Find where the given text appears and provide that cell's center as [X, Y] coordinate. 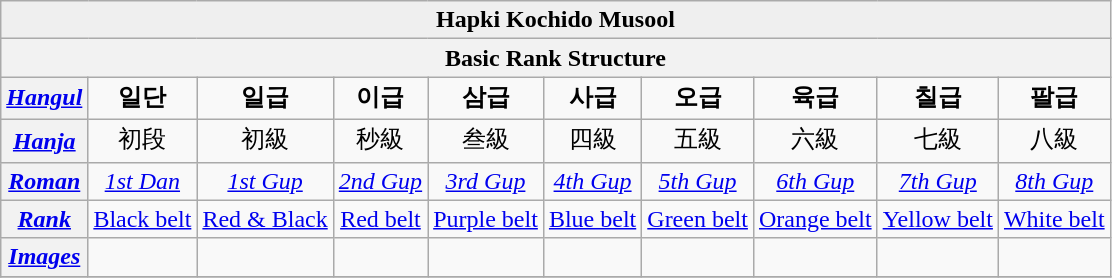
팔급 [1054, 98]
4th Gup [592, 181]
오급 [698, 98]
3rd Gup [486, 181]
Yellow belt [938, 219]
Orange belt [815, 219]
육급 [815, 98]
삼급 [486, 98]
Images [44, 257]
Green belt [698, 219]
1st Dan [142, 181]
1st Gup [265, 181]
Red & Black [265, 219]
Basic Rank Structure [556, 58]
일급 [265, 98]
Blue belt [592, 219]
Hanja [44, 140]
叁級 [486, 140]
2nd Gup [380, 181]
Black belt [142, 219]
秒級 [380, 140]
五級 [698, 140]
初段 [142, 140]
6th Gup [815, 181]
White belt [1054, 219]
初級 [265, 140]
Red belt [380, 219]
8th Gup [1054, 181]
이급 [380, 98]
六級 [815, 140]
四級 [592, 140]
사급 [592, 98]
5th Gup [698, 181]
7th Gup [938, 181]
Purple belt [486, 219]
七級 [938, 140]
Roman [44, 181]
칠급 [938, 98]
八級 [1054, 140]
일단 [142, 98]
Hapki Kochido Musool [556, 20]
Rank [44, 219]
Hangul [44, 98]
